Extract the [x, y] coordinate from the center of the cell holding the provided text.  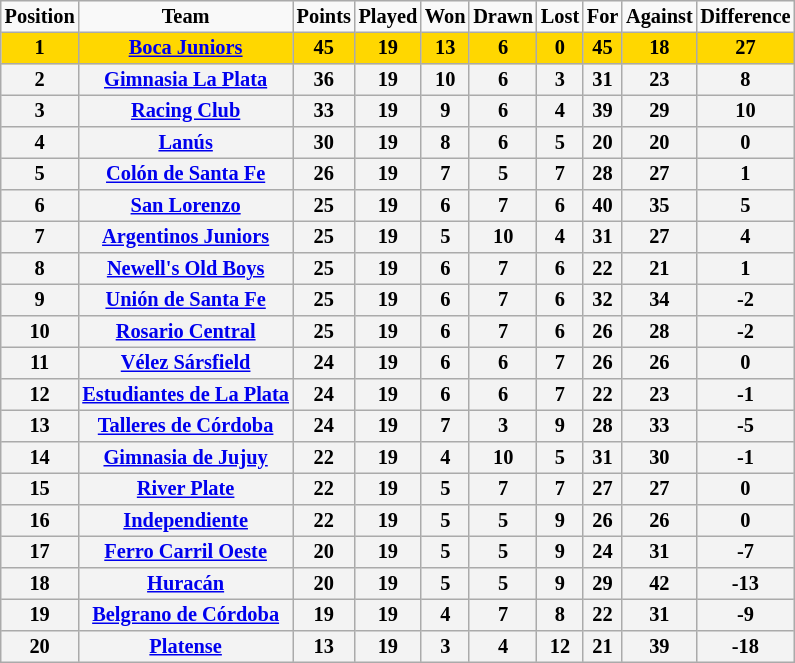
Position [40, 17]
11 [40, 363]
Newell's Old Boys [185, 269]
Gimnasia La Plata [185, 80]
14 [40, 458]
16 [40, 521]
Team [185, 17]
Ferro Carril Oeste [185, 552]
-7 [746, 552]
42 [659, 584]
-13 [746, 584]
32 [602, 300]
Gimnasia de Jujuy [185, 458]
Talleres de Córdoba [185, 426]
San Lorenzo [185, 206]
15 [40, 489]
River Plate [185, 489]
2 [40, 80]
Won [445, 17]
Estudiantes de La Plata [185, 395]
For [602, 17]
-18 [746, 647]
Rosario Central [185, 332]
Points [324, 17]
Independiente [185, 521]
17 [40, 552]
Difference [746, 17]
Unión de Santa Fe [185, 300]
Lost [560, 17]
Platense [185, 647]
34 [659, 300]
Drawn [503, 17]
Boca Juniors [185, 48]
Racing Club [185, 111]
Colón de Santa Fe [185, 174]
40 [602, 206]
Argentinos Juniors [185, 237]
Belgrano de Córdoba [185, 615]
Lanús [185, 143]
-9 [746, 615]
Against [659, 17]
-5 [746, 426]
Vélez Sársfield [185, 363]
36 [324, 80]
Played [388, 17]
35 [659, 206]
Huracán [185, 584]
